Output the (X, Y) coordinate of the center of the cell containing the given text.  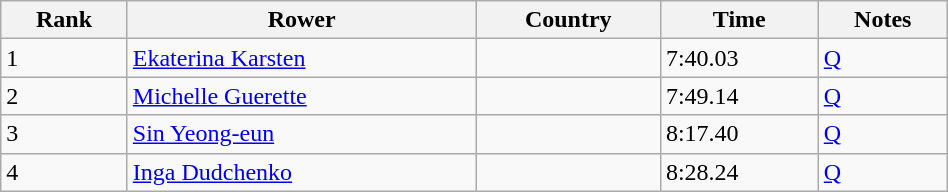
Rank (64, 20)
Sin Yeong-eun (302, 134)
4 (64, 172)
Ekaterina Karsten (302, 58)
1 (64, 58)
7:49.14 (739, 96)
Michelle Guerette (302, 96)
3 (64, 134)
Rower (302, 20)
2 (64, 96)
Notes (882, 20)
Inga Dudchenko (302, 172)
7:40.03 (739, 58)
Country (568, 20)
8:17.40 (739, 134)
Time (739, 20)
8:28.24 (739, 172)
